Detect which cell encompasses the target text, then output its (x, y) center coordinate. 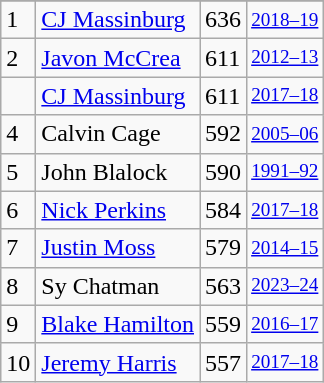
1 (18, 20)
592 (224, 134)
590 (224, 172)
6 (18, 210)
2005–06 (285, 134)
557 (224, 362)
5 (18, 172)
Calvin Cage (118, 134)
559 (224, 324)
2016–17 (285, 324)
2014–15 (285, 248)
Justin Moss (118, 248)
563 (224, 286)
579 (224, 248)
Blake Hamilton (118, 324)
Sy Chatman (118, 286)
2 (18, 58)
Nick Perkins (118, 210)
John Blalock (118, 172)
584 (224, 210)
4 (18, 134)
2012–13 (285, 58)
8 (18, 286)
10 (18, 362)
Javon McCrea (118, 58)
2018–19 (285, 20)
Jeremy Harris (118, 362)
2023–24 (285, 286)
9 (18, 324)
636 (224, 20)
1991–92 (285, 172)
7 (18, 248)
